Extract the [X, Y] coordinate from the center of the cell holding the provided text.  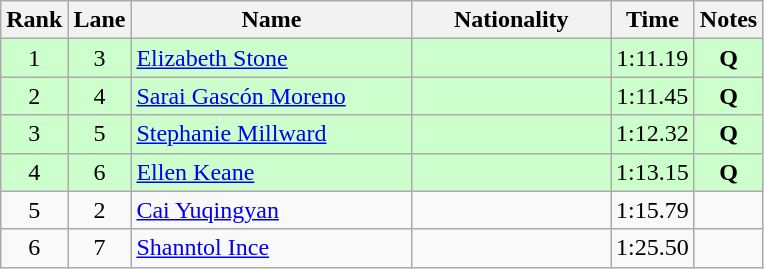
Time [653, 20]
1:15.79 [653, 210]
Rank [34, 20]
1:25.50 [653, 248]
Cai Yuqingyan [272, 210]
Nationality [512, 20]
Elizabeth Stone [272, 58]
1:12.32 [653, 134]
Notes [728, 20]
1:11.19 [653, 58]
Name [272, 20]
Ellen Keane [272, 172]
1:11.45 [653, 96]
7 [100, 248]
Stephanie Millward [272, 134]
Shanntol Ince [272, 248]
Lane [100, 20]
1 [34, 58]
1:13.15 [653, 172]
Sarai Gascón Moreno [272, 96]
